For the text-containing cell, return its midpoint in [x, y] coordinate format. 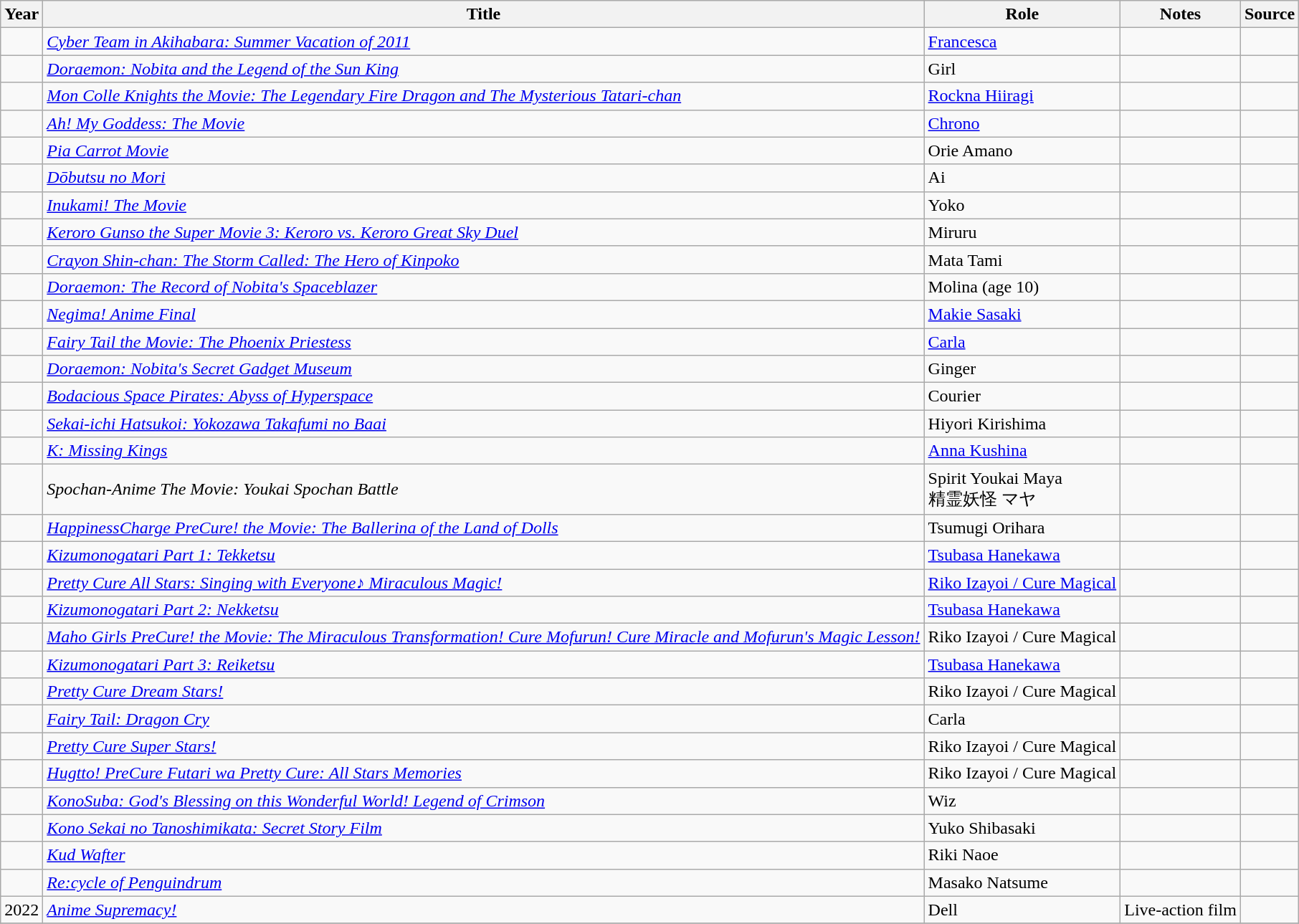
KonoSuba: God's Blessing on this Wonderful World! Legend of Crimson [483, 801]
Francesca [1022, 42]
Kizumonogatari Part 3: Reiketsu [483, 665]
Cyber Team in Akihabara: Summer Vacation of 2011 [483, 42]
Fairy Tail the Movie: The Phoenix Priestess [483, 342]
Bodacious Space Pirates: Abyss of Hyperspace [483, 396]
Wiz [1022, 801]
Yuko Shibasaki [1022, 828]
Orie Amano [1022, 151]
Pretty Cure All Stars: Singing with Everyone♪ Miraculous Magic! [483, 583]
Courier [1022, 396]
Inukami! The Movie [483, 205]
Keroro Gunso the Super Movie 3: Keroro vs. Keroro Great Sky Duel [483, 232]
K: Missing Kings [483, 451]
Hugtto! PreCure Futari wa Pretty Cure: All Stars Memories [483, 773]
Spirit Youkai Maya精霊妖怪 マヤ [1022, 490]
HappinessCharge PreCure! the Movie: The Ballerina of the Land of Dolls [483, 528]
Makie Sasaki [1022, 314]
Ah! My Goddess: The Movie [483, 123]
Dell [1022, 910]
Mata Tami [1022, 259]
Pretty Cure Super Stars! [483, 746]
Sekai-ichi Hatsukoi: Yokozawa Takafumi no Baai [483, 424]
Doraemon: Nobita's Secret Gadget Museum [483, 369]
Molina (age 10) [1022, 287]
Crayon Shin-chan: The Storm Called: The Hero of Kinpoko [483, 259]
Girl [1022, 69]
Hiyori Kirishima [1022, 424]
Notes [1181, 14]
2022 [22, 910]
Chrono [1022, 123]
Pia Carrot Movie [483, 151]
Riki Naoe [1022, 855]
Doraemon: Nobita and the Legend of the Sun King [483, 69]
Role [1022, 14]
Ginger [1022, 369]
Kizumonogatari Part 2: Nekketsu [483, 610]
Maho Girls PreCure! the Movie: The Miraculous Transformation! Cure Mofurun! Cure Miracle and Mofurun's Magic Lesson! [483, 637]
Source [1269, 14]
Anna Kushina [1022, 451]
Doraemon: The Record of Nobita's Spaceblazer [483, 287]
Negima! Anime Final [483, 314]
Anime Supremacy! [483, 910]
Kono Sekai no Tanoshimikata: Secret Story Film [483, 828]
Fairy Tail: Dragon Cry [483, 719]
Spochan-Anime The Movie: Youkai Spochan Battle [483, 490]
Rockna Hiiragi [1022, 96]
Miruru [1022, 232]
Tsumugi Orihara [1022, 528]
Mon Colle Knights the Movie: The Legendary Fire Dragon and The Mysterious Tatari-chan [483, 96]
Masako Natsume [1022, 882]
Kud Wafter [483, 855]
Kizumonogatari Part 1: Tekketsu [483, 555]
Re:cycle of Penguindrum [483, 882]
Yoko [1022, 205]
Pretty Cure Dream Stars! [483, 692]
Dōbutsu no Mori [483, 178]
Title [483, 14]
Ai [1022, 178]
Live-action film [1181, 910]
Year [22, 14]
